Output the [x, y] coordinate of the center of the cell containing the given text.  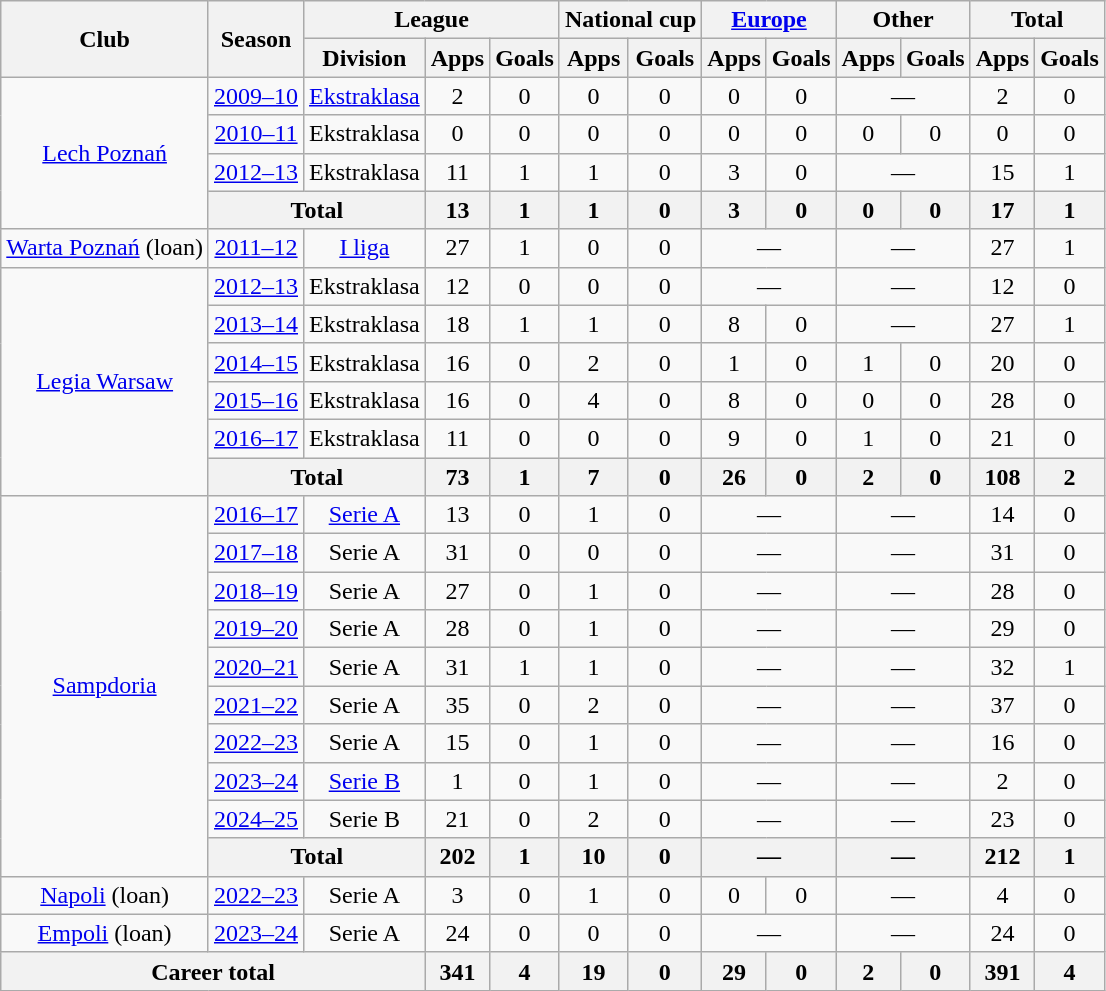
2020–21 [256, 667]
2013–14 [256, 324]
2019–20 [256, 629]
202 [457, 857]
2018–19 [256, 591]
Sampdoria [105, 686]
I liga [365, 248]
18 [457, 324]
17 [1002, 210]
10 [593, 857]
2009–10 [256, 96]
Other [903, 20]
19 [593, 971]
2010–11 [256, 134]
73 [457, 477]
35 [457, 705]
108 [1002, 477]
2014–15 [256, 362]
26 [734, 477]
League [432, 20]
Napoli (loan) [105, 895]
Division [365, 58]
9 [734, 438]
2011–12 [256, 248]
2017–18 [256, 553]
National cup [630, 20]
2024–25 [256, 819]
23 [1002, 819]
Club [105, 39]
32 [1002, 667]
341 [457, 971]
Empoli (loan) [105, 933]
2021–22 [256, 705]
37 [1002, 705]
14 [1002, 515]
Warta Poznań (loan) [105, 248]
391 [1002, 971]
Europe [769, 20]
2015–16 [256, 400]
7 [593, 477]
Season [256, 39]
Career total [213, 971]
212 [1002, 857]
Legia Warsaw [105, 381]
Lech Poznań [105, 153]
20 [1002, 362]
